Identify which cell holds the provided text, then report its [x, y] central coordinate. 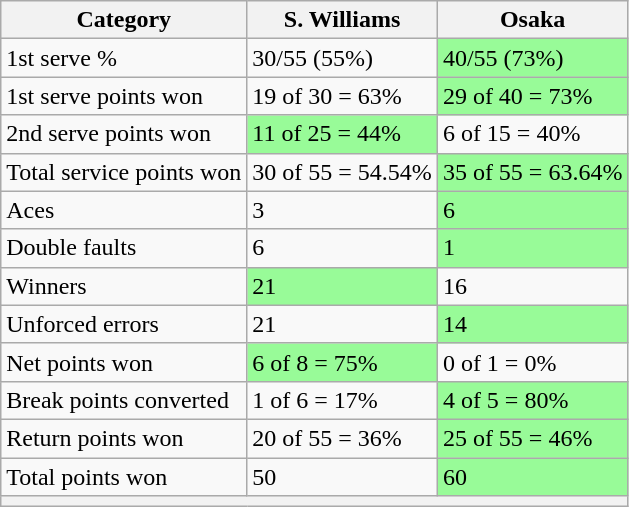
1st serve % [124, 58]
Total service points won [124, 172]
29 of 40 = 73% [532, 96]
30 of 55 = 54.54% [342, 172]
Aces [124, 210]
4 of 5 = 80% [532, 400]
11 of 25 = 44% [342, 134]
Break points converted [124, 400]
Double faults [124, 248]
3 [342, 210]
6 of 8 = 75% [342, 362]
Unforced errors [124, 324]
Net points won [124, 362]
6 of 15 = 40% [532, 134]
0 of 1 = 0% [532, 362]
16 [532, 286]
14 [532, 324]
Osaka [532, 20]
35 of 55 = 63.64% [532, 172]
60 [532, 477]
Total points won [124, 477]
Category [124, 20]
1 of 6 = 17% [342, 400]
50 [342, 477]
1 [532, 248]
30/55 (55%) [342, 58]
25 of 55 = 46% [532, 438]
2nd serve points won [124, 134]
Winners [124, 286]
1st serve points won [124, 96]
Return points won [124, 438]
19 of 30 = 63% [342, 96]
40/55 (73%) [532, 58]
S. Williams [342, 20]
20 of 55 = 36% [342, 438]
